Capture the cell that displays the provided text and extract its (x, y) central coordinate. 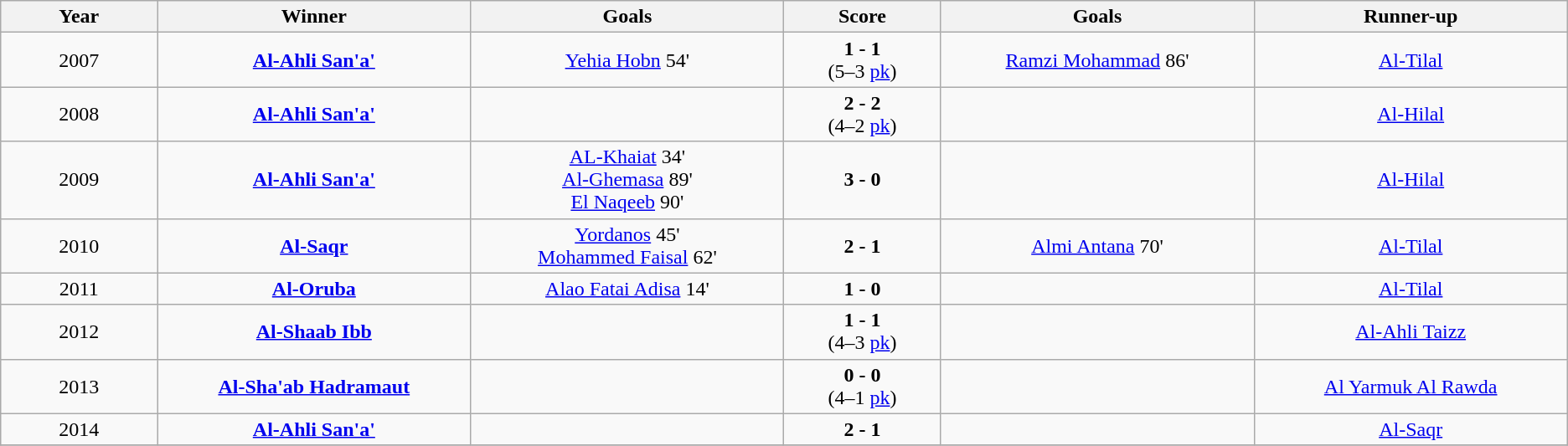
Al-Sha'ab Hadramaut (314, 387)
Ramzi Mohammad 86' (1097, 60)
2012 (79, 331)
2010 (79, 246)
2013 (79, 387)
1 - 0 (863, 289)
3 - 0 (863, 180)
Yordanos 45' Mohammed Faisal 62' (627, 246)
Year (79, 17)
Alao Fatai Adisa 14' (627, 289)
0 - 0(4–1 pk) (863, 387)
Al-Oruba (314, 289)
2014 (79, 429)
2008 (79, 114)
2007 (79, 60)
Score (863, 17)
Almi Antana 70' (1097, 246)
1 - 1(4–3 pk) (863, 331)
2011 (79, 289)
Yehia Hobn 54' (627, 60)
AL-Khaiat 34' Al-Ghemasa 89' El Naqeeb 90' (627, 180)
2 - 2(4–2 pk) (863, 114)
Al-Shaab Ibb (314, 331)
Al-Ahli Taizz (1411, 331)
Al Yarmuk Al Rawda (1411, 387)
2009 (79, 180)
Runner-up (1411, 17)
Winner (314, 17)
1 - 1(5–3 pk) (863, 60)
